Identify which cell holds the provided text, then report its [x, y] central coordinate. 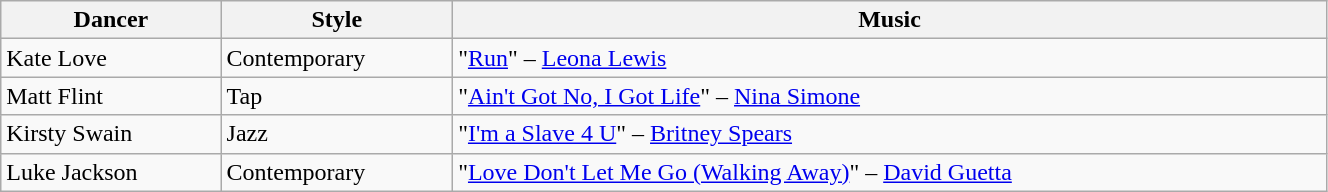
"Ain't Got No, I Got Life" – Nina Simone [890, 96]
Luke Jackson [111, 172]
Style [337, 20]
Music [890, 20]
Matt Flint [111, 96]
Jazz [337, 134]
Tap [337, 96]
"Love Don't Let Me Go (Walking Away)" – David Guetta [890, 172]
"Run" – Leona Lewis [890, 58]
Kate Love [111, 58]
Kirsty Swain [111, 134]
Dancer [111, 20]
"I'm a Slave 4 U" – Britney Spears [890, 134]
